Identify which cell holds the provided text, then report its (x, y) central coordinate. 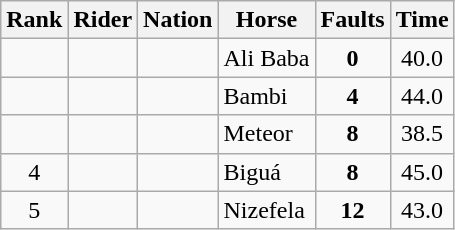
Biguá (266, 172)
Nation (178, 20)
Meteor (266, 134)
45.0 (422, 172)
Bambi (266, 96)
Nizefela (266, 210)
Rider (103, 20)
Rank (34, 20)
Faults (352, 20)
Time (422, 20)
5 (34, 210)
Horse (266, 20)
40.0 (422, 58)
Ali Baba (266, 58)
44.0 (422, 96)
43.0 (422, 210)
38.5 (422, 134)
12 (352, 210)
0 (352, 58)
